Identify which cell holds the provided text, then report its [X, Y] central coordinate. 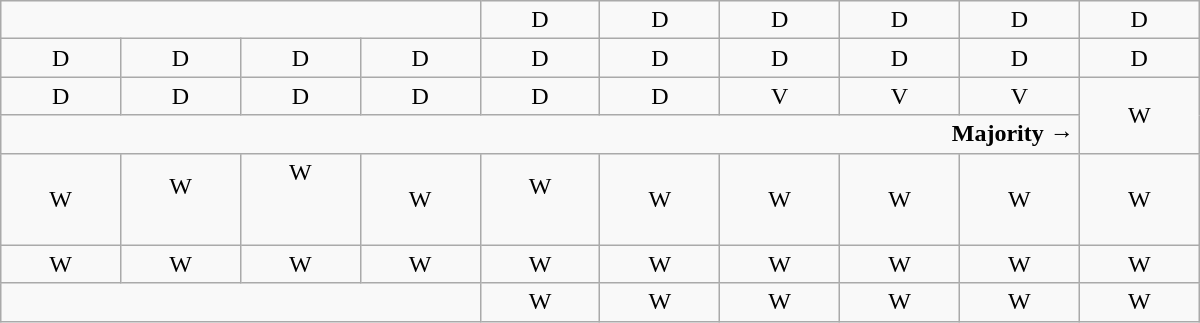
Majority → [540, 134]
